Capture the cell that displays the provided text and extract its (X, Y) central coordinate. 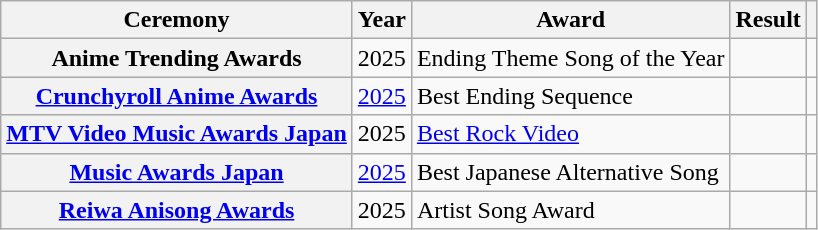
Ending Theme Song of the Year (570, 58)
Ceremony (177, 20)
Best Japanese Alternative Song (570, 172)
MTV Video Music Awards Japan (177, 134)
Result (768, 20)
Award (570, 20)
Music Awards Japan (177, 172)
Best Rock Video (570, 134)
Crunchyroll Anime Awards (177, 96)
Reiwa Anisong Awards (177, 210)
Anime Trending Awards (177, 58)
Year (382, 20)
Best Ending Sequence (570, 96)
Artist Song Award (570, 210)
